Output the [x, y] coordinate of the center of the cell containing the given text.  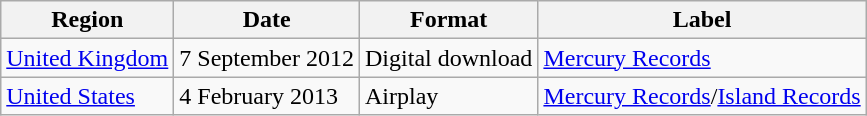
Airplay [449, 96]
Mercury Records [702, 58]
Date [267, 20]
Format [449, 20]
4 February 2013 [267, 96]
Mercury Records/Island Records [702, 96]
Region [88, 20]
Digital download [449, 58]
7 September 2012 [267, 58]
United Kingdom [88, 58]
Label [702, 20]
United States [88, 96]
